Identify which cell holds the provided text, then report its [X, Y] central coordinate. 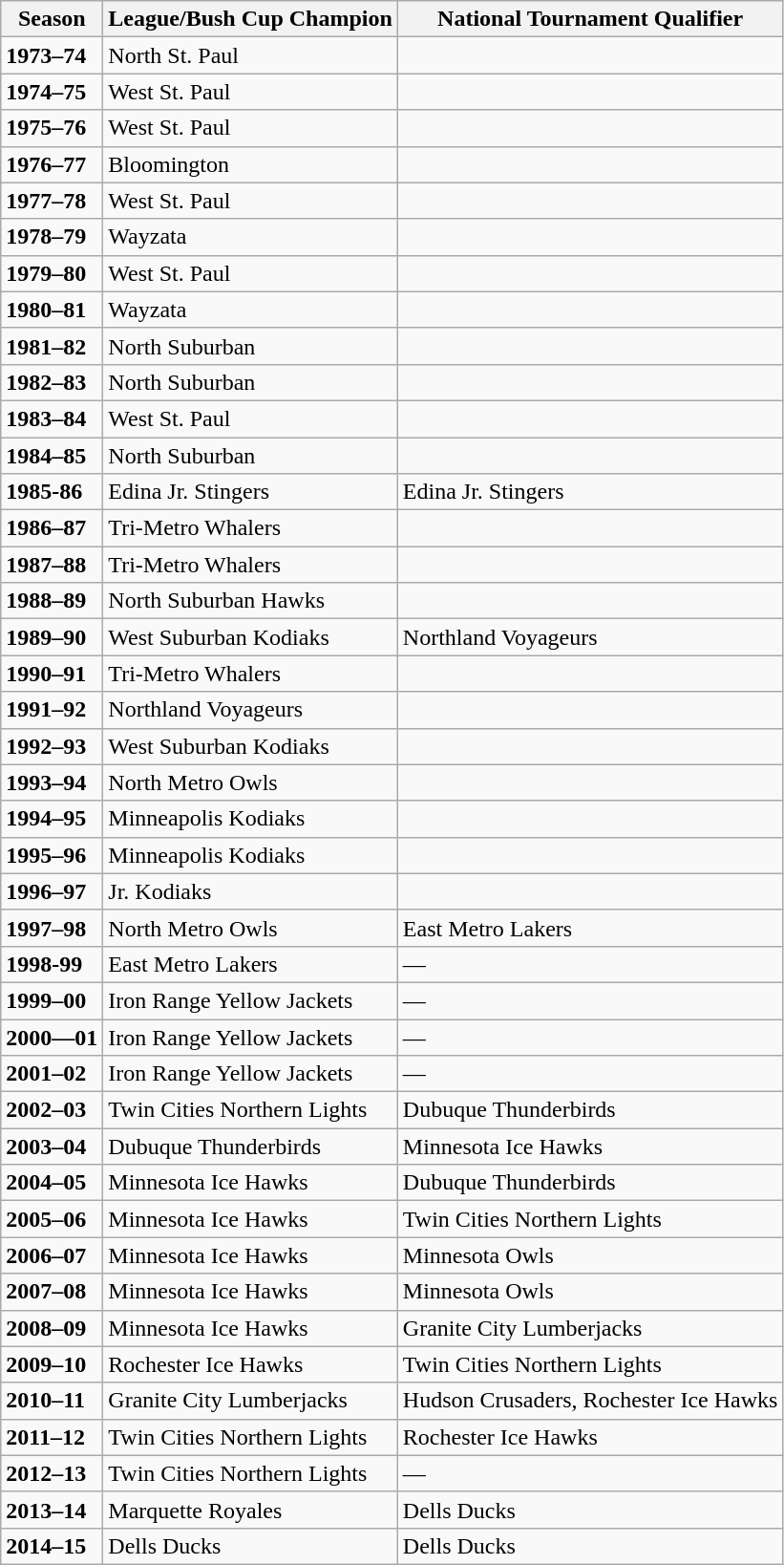
Bloomington [250, 164]
1981–82 [52, 346]
North Suburban Hawks [250, 601]
1979–80 [52, 273]
1994–95 [52, 819]
2010–11 [52, 1401]
1990–91 [52, 674]
2014–15 [52, 1546]
1985-86 [52, 492]
1992–93 [52, 746]
Marquette Royales [250, 1510]
Hudson Crusaders, Rochester Ice Hawks [590, 1401]
2011–12 [52, 1437]
1984–85 [52, 456]
1996–97 [52, 891]
1982–83 [52, 382]
1975–76 [52, 128]
1980–81 [52, 310]
1977–78 [52, 201]
2012–13 [52, 1473]
2000—01 [52, 1037]
1989–90 [52, 637]
1983–84 [52, 418]
2007–08 [52, 1292]
1976–77 [52, 164]
2006–07 [52, 1255]
1986–87 [52, 528]
1995–96 [52, 855]
2008–09 [52, 1328]
1988–89 [52, 601]
2013–14 [52, 1510]
1999–00 [52, 1000]
2001–02 [52, 1074]
Season [52, 19]
2003–04 [52, 1147]
League/Bush Cup Champion [250, 19]
1987–88 [52, 565]
2004–05 [52, 1183]
2002–03 [52, 1110]
North St. Paul [250, 55]
National Tournament Qualifier [590, 19]
Jr. Kodiaks [250, 891]
1978–79 [52, 237]
2009–10 [52, 1364]
1991–92 [52, 710]
1973–74 [52, 55]
1997–98 [52, 928]
1993–94 [52, 782]
1998-99 [52, 964]
2005–06 [52, 1219]
1974–75 [52, 92]
